Find where the given text appears and provide that cell's center as [x, y] coordinate. 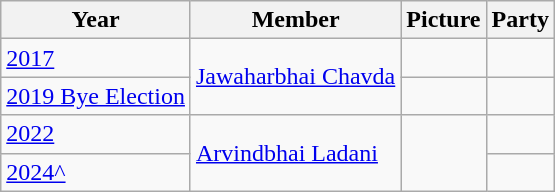
Year [96, 20]
Member [295, 20]
Party [520, 20]
2024^ [96, 172]
Jawaharbhai Chavda [295, 77]
Arvindbhai Ladani [295, 153]
2017 [96, 58]
2022 [96, 134]
Picture [444, 20]
2019 Bye Election [96, 96]
